Locate the cell with the specified text and output its (X, Y) center coordinate. 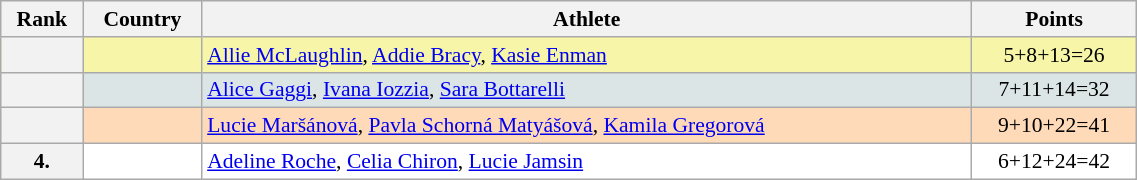
Points (1054, 19)
6+12+24=42 (1054, 162)
7+11+14=32 (1054, 90)
Alice Gaggi, Ivana Iozzia, Sara Bottarelli (586, 90)
Athlete (586, 19)
9+10+22=41 (1054, 126)
Country (142, 19)
Lucie Maršánová, Pavla Schorná Matyášová, Kamila Gregorová (586, 126)
Rank (42, 19)
Adeline Roche, Celia Chiron, Lucie Jamsin (586, 162)
5+8+13=26 (1054, 55)
Allie McLaughlin, Addie Bracy, Kasie Enman (586, 55)
4. (42, 162)
